Extract the [X, Y] coordinate from the center of the cell holding the provided text.  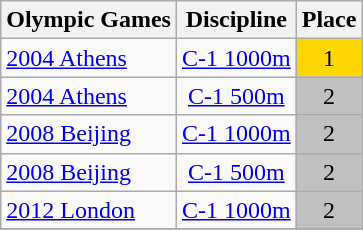
2012 London [89, 210]
1 [329, 58]
Place [329, 20]
Discipline [236, 20]
Olympic Games [89, 20]
